Extract the [x, y] coordinate from the center of the cell holding the provided text.  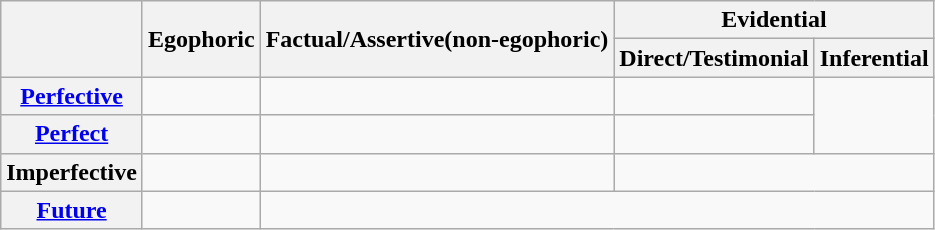
Factual/Assertive(non-egophoric) [437, 39]
Future [72, 210]
Evidential [774, 20]
Perfect [72, 134]
Direct/Testimonial [714, 58]
Inferential [874, 58]
Egophoric [201, 39]
Imperfective [72, 172]
Perfective [72, 96]
